From the cell containing the given text, extract its center point as (X, Y) coordinate. 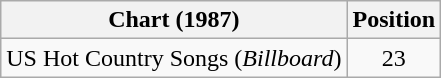
23 (394, 58)
Chart (1987) (174, 20)
Position (394, 20)
US Hot Country Songs (Billboard) (174, 58)
